From the cell containing the given text, extract its center point as (x, y) coordinate. 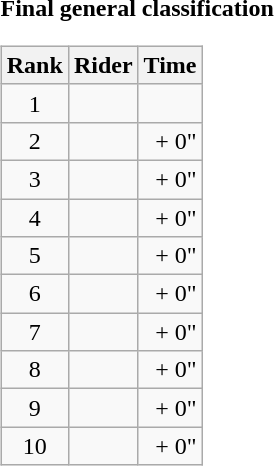
Time (170, 65)
7 (34, 332)
5 (34, 256)
Rank (34, 65)
Rider (103, 65)
9 (34, 408)
6 (34, 294)
4 (34, 217)
3 (34, 179)
8 (34, 370)
2 (34, 141)
10 (34, 446)
1 (34, 103)
